From the cell containing the given text, extract its center point as (x, y) coordinate. 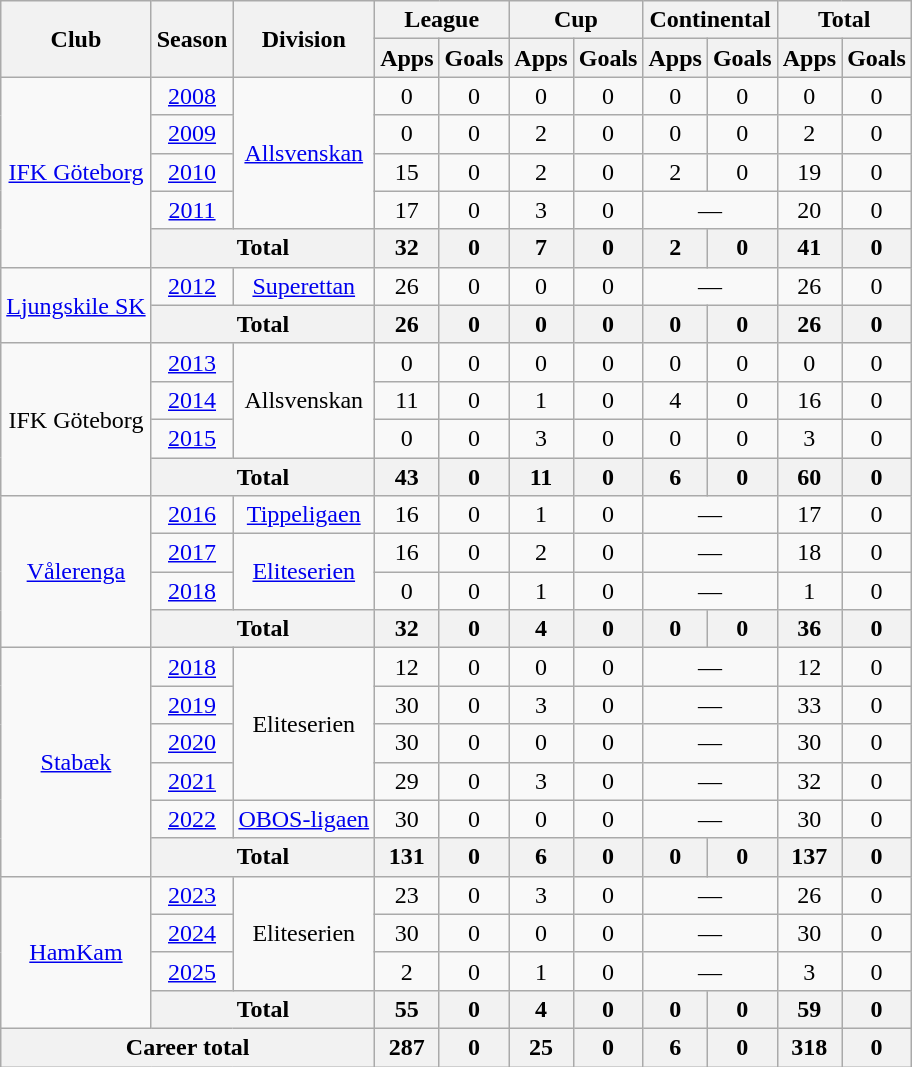
7 (541, 248)
Career total (188, 1047)
60 (809, 477)
131 (407, 857)
55 (407, 1009)
36 (809, 629)
Cup (576, 20)
43 (407, 477)
18 (809, 553)
2009 (192, 134)
Continental (710, 20)
Vålerenga (76, 572)
137 (809, 857)
59 (809, 1009)
2010 (192, 172)
2011 (192, 210)
2017 (192, 553)
2023 (192, 895)
2024 (192, 933)
League (442, 20)
Stabæk (76, 762)
25 (541, 1047)
2013 (192, 362)
2020 (192, 743)
2022 (192, 819)
2014 (192, 400)
2016 (192, 515)
2021 (192, 781)
19 (809, 172)
20 (809, 210)
15 (407, 172)
HamKam (76, 952)
2008 (192, 96)
287 (407, 1047)
2012 (192, 286)
Club (76, 39)
41 (809, 248)
2025 (192, 971)
2015 (192, 438)
Superettan (304, 286)
2019 (192, 705)
318 (809, 1047)
Season (192, 39)
OBOS-ligaen (304, 819)
Ljungskile SK (76, 305)
33 (809, 705)
29 (407, 781)
Division (304, 39)
Tippeligaen (304, 515)
23 (407, 895)
